Output the (X, Y) coordinate of the center of the cell containing the given text.  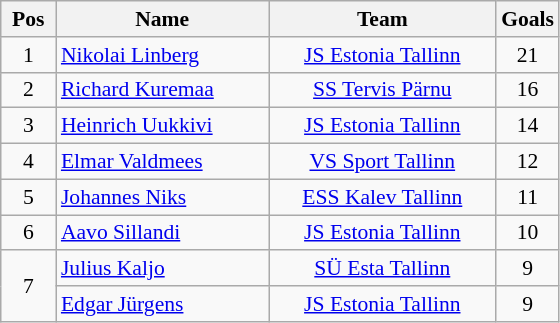
10 (528, 233)
Johannes Niks (162, 197)
3 (28, 126)
Heinrich Uukkivi (162, 126)
5 (28, 197)
1 (28, 55)
Team (382, 19)
SS Tervis Pärnu (382, 90)
Name (162, 19)
6 (28, 233)
4 (28, 162)
Pos (28, 19)
VS Sport Tallinn (382, 162)
11 (528, 197)
Aavo Sillandi (162, 233)
2 (28, 90)
Nikolai Linberg (162, 55)
12 (528, 162)
16 (528, 90)
Edgar Jürgens (162, 304)
14 (528, 126)
7 (28, 286)
SÜ Esta Tallinn (382, 269)
21 (528, 55)
Elmar Valdmees (162, 162)
Richard Kuremaa (162, 90)
ESS Kalev Tallinn (382, 197)
Goals (528, 19)
Julius Kaljo (162, 269)
